Scan for the cell matching the given text and deliver its (X, Y) coordinate at center. 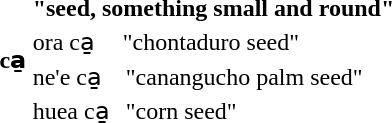
ne'e ca̱ (76, 76)
ora ca̱ (74, 42)
